Detect which cell encompasses the target text, then output its (x, y) center coordinate. 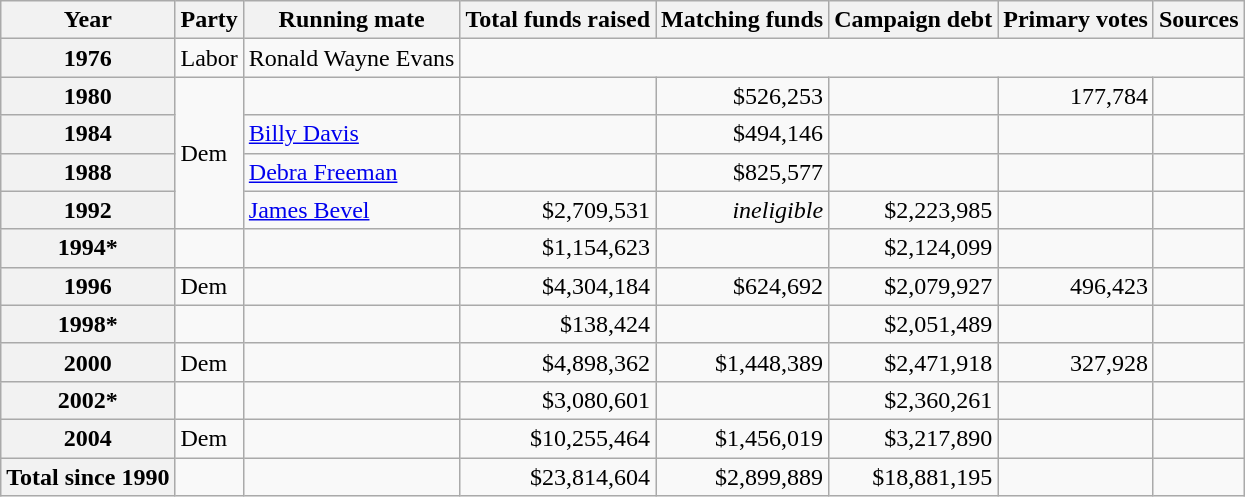
$23,814,604 (558, 477)
327,928 (1076, 362)
2000 (88, 362)
Debra Freeman (352, 172)
$2,899,889 (742, 477)
$10,255,464 (558, 438)
$4,898,362 (558, 362)
1996 (88, 286)
$2,079,927 (914, 286)
1980 (88, 96)
Campaign debt (914, 20)
$2,223,985 (914, 210)
$526,253 (742, 96)
$624,692 (742, 286)
James Bevel (352, 210)
1988 (88, 172)
$2,709,531 (558, 210)
Billy Davis (352, 134)
1994* (88, 248)
$4,304,184 (558, 286)
Year (88, 20)
$3,080,601 (558, 400)
$18,881,195 (914, 477)
$1,456,019 (742, 438)
Party (209, 20)
ineligible (742, 210)
Total funds raised (558, 20)
Primary votes (1076, 20)
$2,360,261 (914, 400)
496,423 (1076, 286)
$2,051,489 (914, 324)
1992 (88, 210)
Matching funds (742, 20)
177,784 (1076, 96)
2004 (88, 438)
Running mate (352, 20)
$825,577 (742, 172)
$2,471,918 (914, 362)
$1,448,389 (742, 362)
$3,217,890 (914, 438)
$138,424 (558, 324)
Labor (209, 58)
Total since 1990 (88, 477)
Ronald Wayne Evans (352, 58)
1984 (88, 134)
1976 (88, 58)
$494,146 (742, 134)
1998* (88, 324)
$2,124,099 (914, 248)
2002* (88, 400)
$1,154,623 (558, 248)
Sources (1198, 20)
